Provide the [x, y] coordinate of the cell's center where the given text is located.  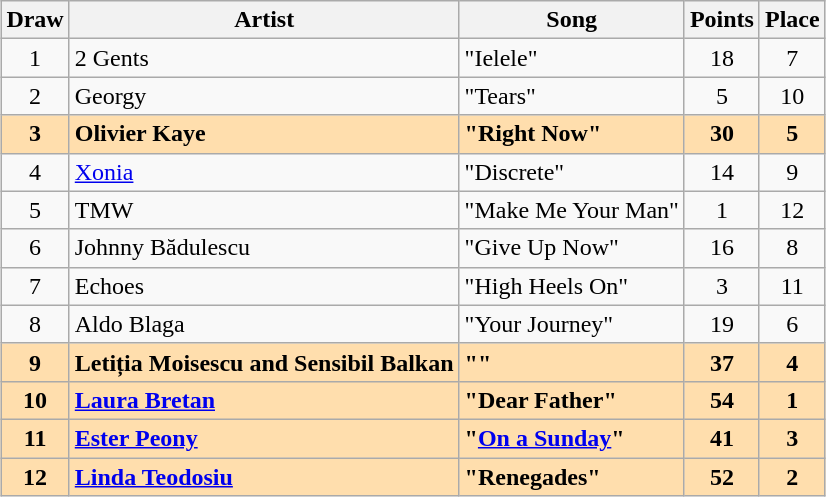
52 [722, 477]
"Your Journey" [572, 324]
"Give Up Now" [572, 248]
30 [722, 134]
Laura Bretan [264, 400]
Linda Teodosiu [264, 477]
19 [722, 324]
Ester Peony [264, 438]
Georgy [264, 96]
Place [792, 20]
Song [572, 20]
"Tears" [572, 96]
Artist [264, 20]
Xonia [264, 172]
Letiția Moisescu and Sensibil Balkan [264, 362]
2 Gents [264, 58]
"Renegades" [572, 477]
41 [722, 438]
"Discrete" [572, 172]
Echoes [264, 286]
TMW [264, 210]
"Ielele" [572, 58]
18 [722, 58]
"On a Sunday" [572, 438]
"Right Now" [572, 134]
"Dear Father" [572, 400]
54 [722, 400]
Aldo Blaga [264, 324]
Johnny Bădulescu [264, 248]
37 [722, 362]
Points [722, 20]
Olivier Kaye [264, 134]
16 [722, 248]
"Make Me Your Man" [572, 210]
"" [572, 362]
"High Heels On" [572, 286]
Draw [35, 20]
14 [722, 172]
